Return the [x, y] coordinate for the center point of the cell that contains the specified text.  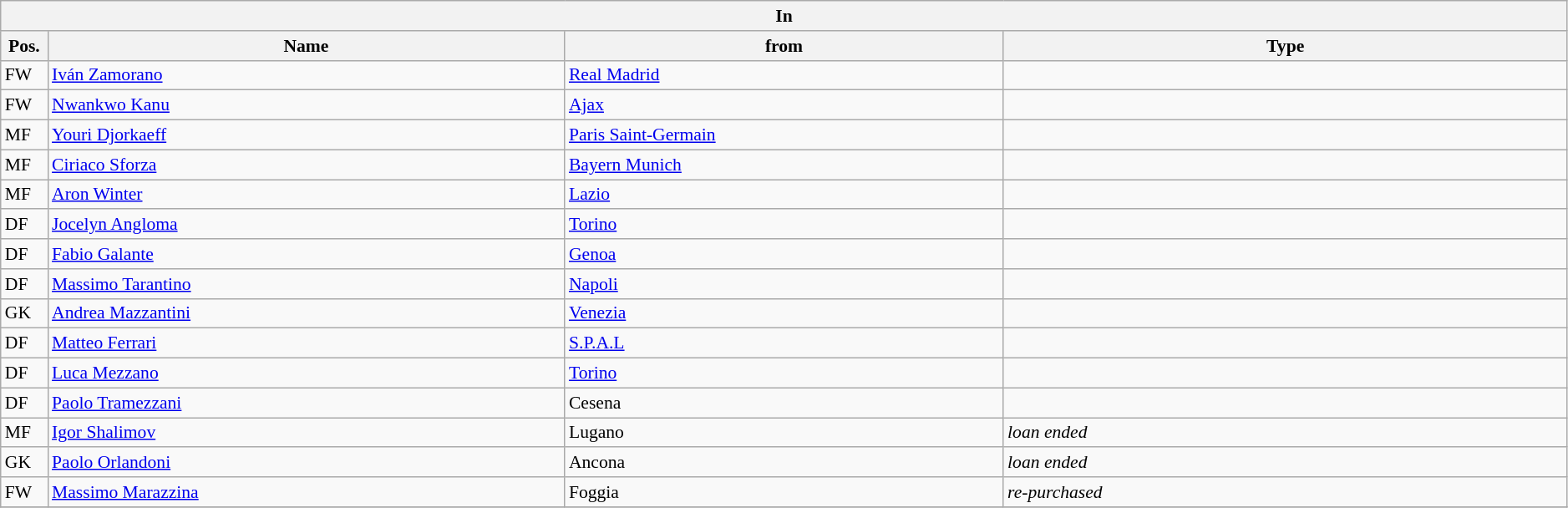
Ajax [784, 105]
Matteo Ferrari [306, 343]
Aron Winter [306, 195]
Paris Saint-Germain [784, 135]
Andrea Mazzantini [306, 313]
Venezia [784, 313]
Bayern Munich [784, 165]
Massimo Tarantino [306, 284]
from [784, 46]
Foggia [784, 492]
Iván Zamorano [306, 75]
Paolo Tramezzani [306, 403]
Luca Mezzano [306, 373]
Paolo Orlandoni [306, 463]
Name [306, 46]
Cesena [784, 403]
re-purchased [1285, 492]
Pos. [24, 46]
S.P.A.L [784, 343]
Genoa [784, 254]
Massimo Marazzina [306, 492]
Youri Djorkaeff [306, 135]
Jocelyn Angloma [306, 225]
Real Madrid [784, 75]
Igor Shalimov [306, 433]
Napoli [784, 284]
Ciriaco Sforza [306, 165]
Type [1285, 46]
In [784, 16]
Fabio Galante [306, 254]
Lazio [784, 195]
Ancona [784, 463]
Nwankwo Kanu [306, 105]
Lugano [784, 433]
